Determine the [x, y] coordinate at the center of the cell enclosing the given text.  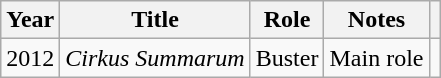
Buster [287, 58]
2012 [30, 58]
Year [30, 20]
Cirkus Summarum [155, 58]
Role [287, 20]
Title [155, 20]
Notes [376, 20]
Main role [376, 58]
